Find where the given text appears and provide that cell's center as (X, Y) coordinate. 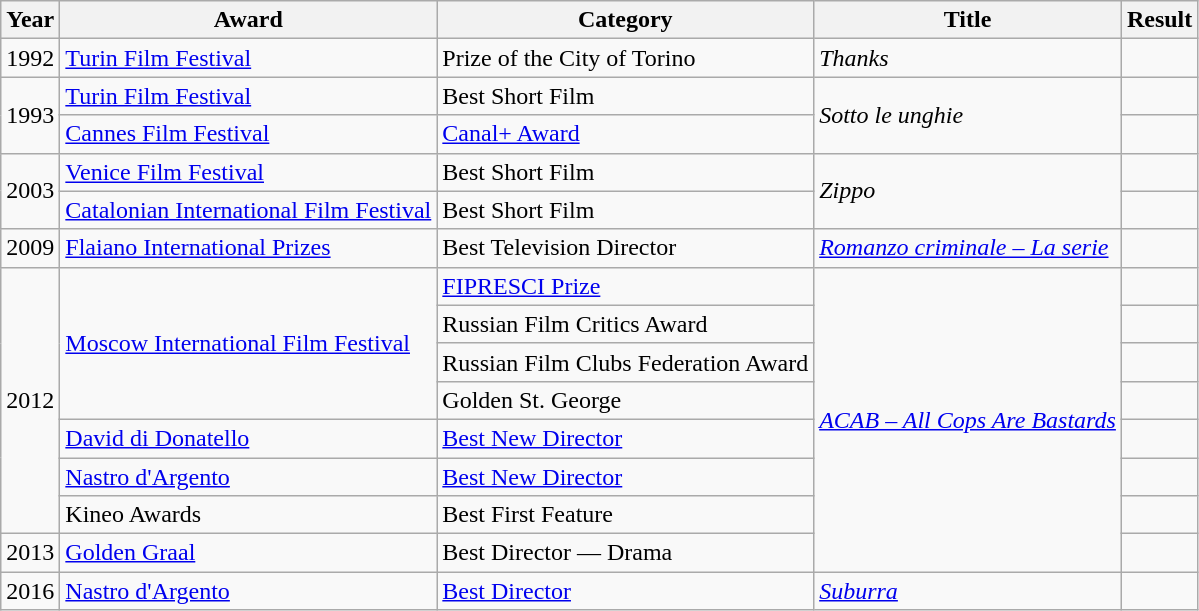
Best Director (626, 591)
2016 (30, 591)
Year (30, 20)
Russian Film Clubs Federation Award (626, 362)
2009 (30, 248)
Kineo Awards (248, 515)
Russian Film Critics Award (626, 324)
Thanks (968, 58)
Prize of the City of Torino (626, 58)
1992 (30, 58)
2013 (30, 553)
Sotto le unghie (968, 115)
Moscow International Film Festival (248, 343)
Suburra (968, 591)
Canal+ Award (626, 134)
Catalonian International Film Festival (248, 210)
Flaiano International Prizes (248, 248)
2003 (30, 191)
2012 (30, 400)
Romanzo criminale – La serie (968, 248)
Award (248, 20)
ACAB – All Cops Are Bastards (968, 419)
Category (626, 20)
Title (968, 20)
Cannes Film Festival (248, 134)
Zippo (968, 191)
1993 (30, 115)
Golden St. George (626, 400)
FIPRESCI Prize (626, 286)
Best Television Director (626, 248)
Golden Graal (248, 553)
David di Donatello (248, 438)
Best First Feature (626, 515)
Venice Film Festival (248, 172)
Result (1159, 20)
Best Director — Drama (626, 553)
